Output the (X, Y) coordinate of the center of the cell containing the given text.  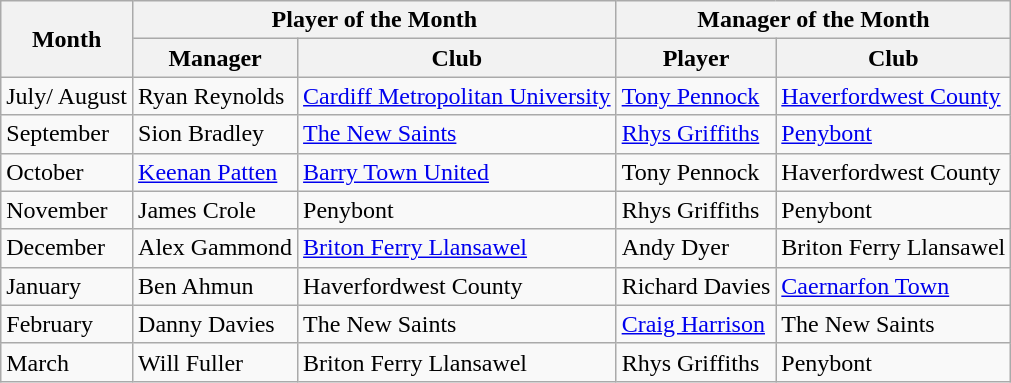
Alex Gammond (216, 248)
March (67, 362)
Danny Davies (216, 324)
Cardiff Metropolitan University (458, 96)
Manager of the Month (814, 20)
Ben Ahmun (216, 286)
Month (67, 39)
Richard Davies (696, 286)
January (67, 286)
Player (696, 58)
Barry Town United (458, 172)
Sion Bradley (216, 134)
Ryan Reynolds (216, 96)
Will Fuller (216, 362)
Caernarfon Town (894, 286)
July/ August (67, 96)
Craig Harrison (696, 324)
September (67, 134)
February (67, 324)
Andy Dyer (696, 248)
Keenan Patten (216, 172)
October (67, 172)
November (67, 210)
James Crole (216, 210)
Player of the Month (375, 20)
Manager (216, 58)
December (67, 248)
